Determine the [X, Y] coordinate at the center of the cell enclosing the given text.  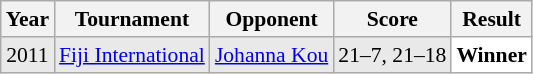
Tournament [132, 19]
Johanna Kou [272, 55]
Year [28, 19]
Opponent [272, 19]
Score [392, 19]
21–7, 21–18 [392, 55]
Winner [492, 55]
Fiji International [132, 55]
Result [492, 19]
2011 [28, 55]
